Search for the cell housing the specified text and yield its (x, y) center coordinate. 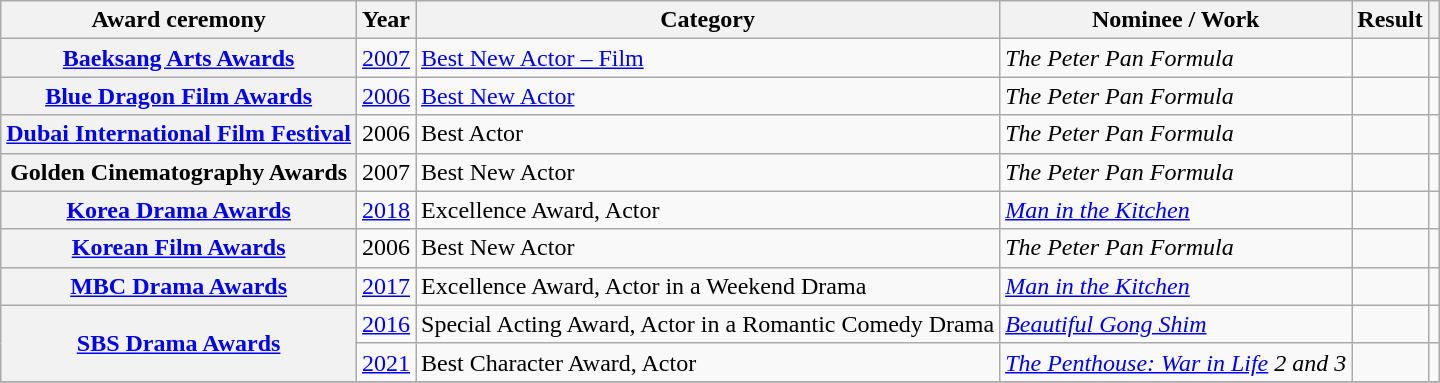
Category (708, 20)
SBS Drama Awards (179, 343)
Excellence Award, Actor in a Weekend Drama (708, 286)
Baeksang Arts Awards (179, 58)
Korea Drama Awards (179, 210)
Korean Film Awards (179, 248)
The Penthouse: War in Life 2 and 3 (1176, 362)
2018 (386, 210)
2017 (386, 286)
Special Acting Award, Actor in a Romantic Comedy Drama (708, 324)
Dubai International Film Festival (179, 134)
Best Actor (708, 134)
Blue Dragon Film Awards (179, 96)
Best New Actor – Film (708, 58)
Award ceremony (179, 20)
Nominee / Work (1176, 20)
MBC Drama Awards (179, 286)
2016 (386, 324)
Beautiful Gong Shim (1176, 324)
Golden Cinematography Awards (179, 172)
2021 (386, 362)
Excellence Award, Actor (708, 210)
Best Character Award, Actor (708, 362)
Result (1390, 20)
Year (386, 20)
